Return the [x, y] coordinate for the center point of the cell that contains the specified text.  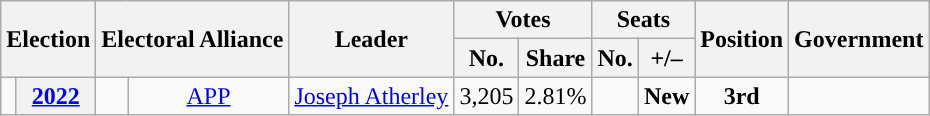
Leader [372, 39]
2022 [56, 96]
3rd [742, 96]
Share [556, 58]
2.81% [556, 96]
3,205 [486, 96]
Seats [644, 20]
Government [859, 39]
Election [48, 39]
Joseph Atherley [372, 96]
+/– [666, 58]
Votes [523, 20]
APP [208, 96]
Electoral Alliance [192, 39]
Position [742, 39]
New [666, 96]
